Scan for the cell matching the given text and deliver its [x, y] coordinate at center. 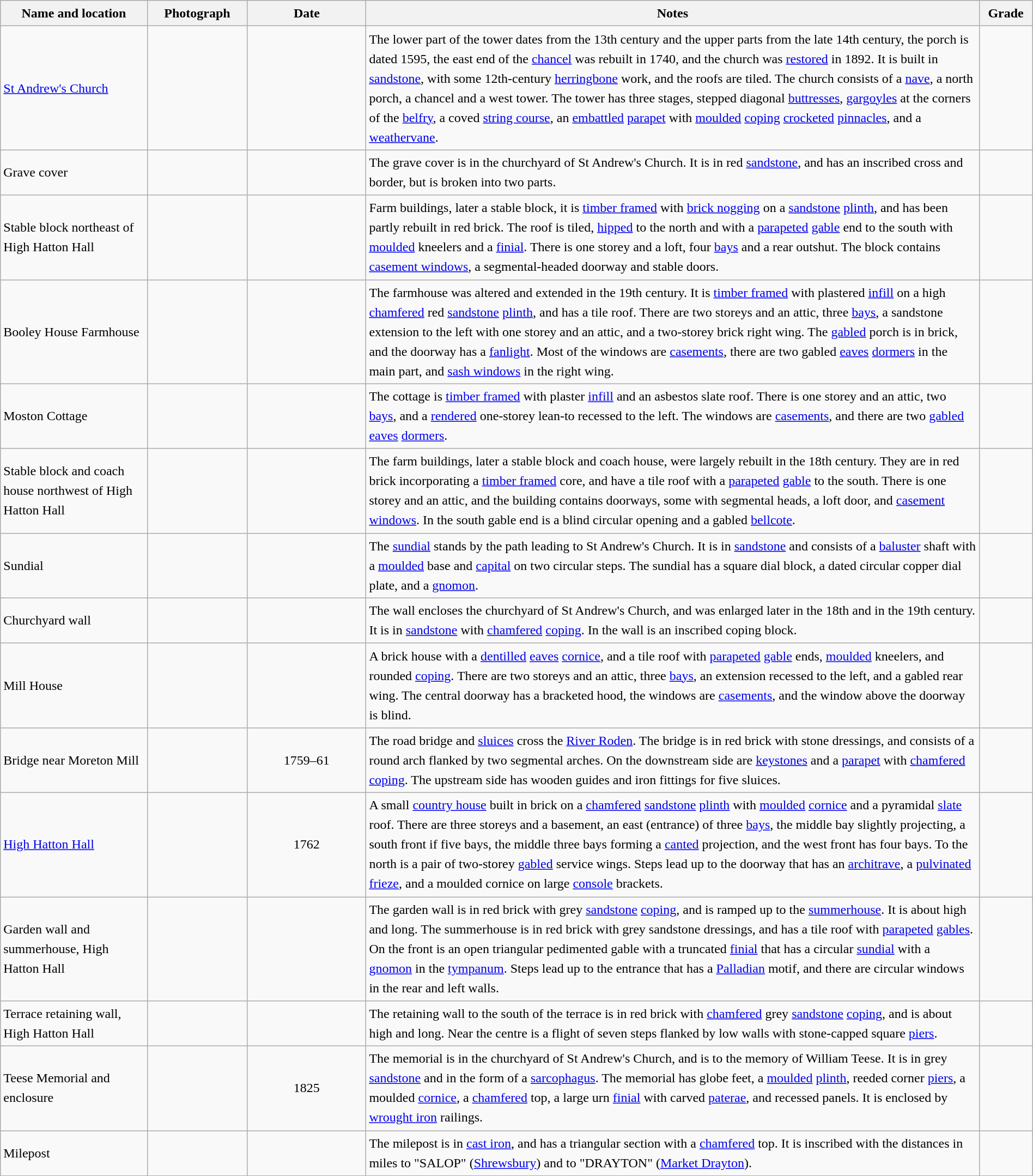
Stable block and coach house northwest of High Hatton Hall [74, 490]
Mill House [74, 686]
Terrace retaining wall, High Hatton Hall [74, 1023]
Sundial [74, 566]
Churchyard wall [74, 620]
Garden wall and summerhouse, High Hatton Hall [74, 949]
Date [307, 13]
Stable block northeast of High Hatton Hall [74, 238]
Moston Cottage [74, 416]
1825 [307, 1089]
High Hatton Hall [74, 845]
1762 [307, 845]
Grade [1006, 13]
1759–61 [307, 760]
Bridge near Moreton Mill [74, 760]
St Andrew's Church [74, 88]
Grave cover [74, 172]
Photograph [197, 13]
Milepost [74, 1153]
Teese Memorial and enclosure [74, 1089]
Booley House Farmhouse [74, 331]
Notes [672, 13]
Name and location [74, 13]
